Determine the [x, y] coordinate at the center of the cell enclosing the given text.  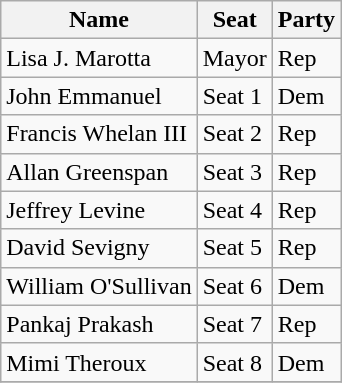
Mimi Theroux [99, 362]
William O'Sullivan [99, 286]
Seat 6 [234, 286]
Seat [234, 20]
Seat 4 [234, 210]
Francis Whelan III [99, 134]
Seat 1 [234, 96]
Mayor [234, 58]
David Sevigny [99, 248]
John Emmanuel [99, 96]
Seat 7 [234, 324]
Party [306, 20]
Pankaj Prakash [99, 324]
Seat 5 [234, 248]
Seat 3 [234, 172]
Name [99, 20]
Seat 8 [234, 362]
Allan Greenspan [99, 172]
Jeffrey Levine [99, 210]
Seat 2 [234, 134]
Lisa J. Marotta [99, 58]
